For the text-containing cell, return its midpoint in (x, y) coordinate format. 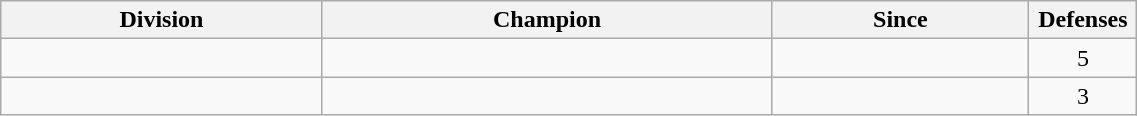
5 (1083, 58)
Division (162, 20)
Champion (547, 20)
Defenses (1083, 20)
Since (900, 20)
3 (1083, 96)
